Scan for the cell matching the given text and deliver its [x, y] coordinate at center. 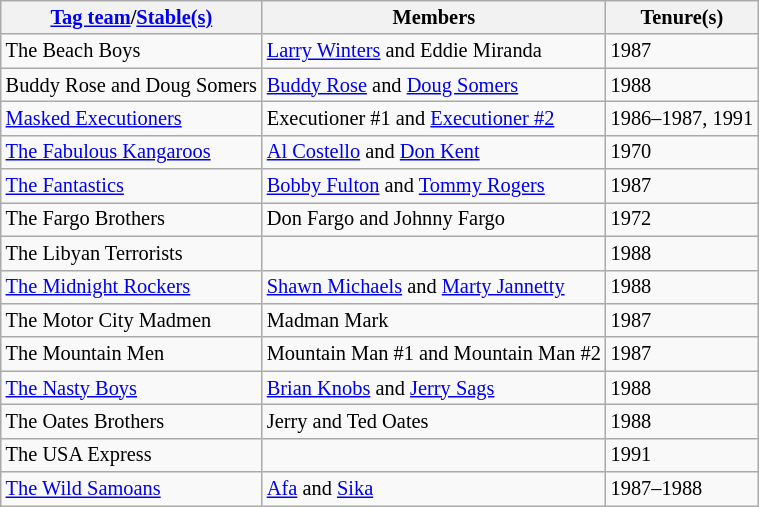
The Motor City Madmen [132, 320]
The Oates Brothers [132, 421]
Bobby Fulton and Tommy Rogers [434, 186]
The Midnight Rockers [132, 287]
Brian Knobs and Jerry Sags [434, 388]
Masked Executioners [132, 118]
Executioner #1 and Executioner #2 [434, 118]
The Beach Boys [132, 51]
Mountain Man #1 and Mountain Man #2 [434, 354]
Tenure(s) [682, 17]
The Nasty Boys [132, 388]
Afa and Sika [434, 489]
Al Costello and Don Kent [434, 152]
Larry Winters and Eddie Miranda [434, 51]
The Libyan Terrorists [132, 253]
Jerry and Ted Oates [434, 421]
The Fantastics [132, 186]
1987–1988 [682, 489]
Tag team/Stable(s) [132, 17]
The Mountain Men [132, 354]
The Fabulous Kangaroos [132, 152]
The Wild Samoans [132, 489]
1991 [682, 455]
Madman Mark [434, 320]
1970 [682, 152]
The Fargo Brothers [132, 219]
The USA Express [132, 455]
1986–1987, 1991 [682, 118]
Shawn Michaels and Marty Jannetty [434, 287]
Don Fargo and Johnny Fargo [434, 219]
Members [434, 17]
1972 [682, 219]
